Locate the cell with the specified text and output its (X, Y) center coordinate. 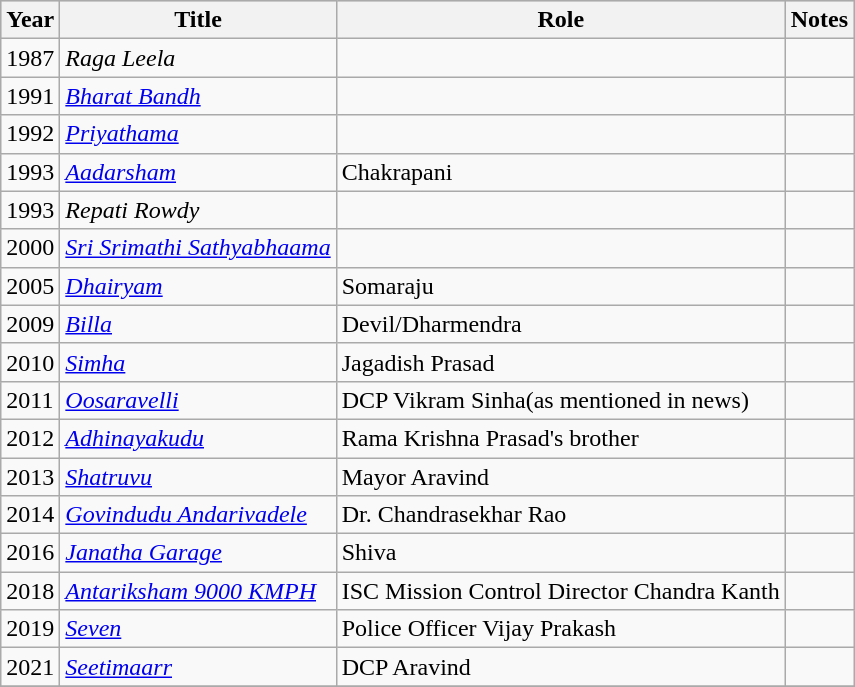
2014 (30, 515)
2019 (30, 629)
2009 (30, 324)
DCP Vikram Sinha(as mentioned in news) (560, 400)
1992 (30, 134)
1987 (30, 58)
Priyathama (198, 134)
Devil/Dharmendra (560, 324)
Repati Rowdy (198, 210)
Raga Leela (198, 58)
Simha (198, 362)
2000 (30, 248)
Rama Krishna Prasad's brother (560, 438)
Notes (819, 20)
2010 (30, 362)
Antariksham 9000 KMPH (198, 591)
Seetimaarr (198, 667)
2013 (30, 477)
Sri Srimathi Sathyabhaama (198, 248)
Dr. Chandrasekhar Rao (560, 515)
Mayor Aravind (560, 477)
Somaraju (560, 286)
Billa (198, 324)
2011 (30, 400)
2012 (30, 438)
Police Officer Vijay Prakash (560, 629)
Role (560, 20)
Seven (198, 629)
Title (198, 20)
Janatha Garage (198, 553)
2016 (30, 553)
Adhinayakudu (198, 438)
1991 (30, 96)
ISC Mission Control Director Chandra Kanth (560, 591)
2005 (30, 286)
DCP Aravind (560, 667)
Chakrapani (560, 172)
Shatruvu (198, 477)
2018 (30, 591)
Bharat Bandh (198, 96)
Govindudu Andarivadele (198, 515)
2021 (30, 667)
Jagadish Prasad (560, 362)
Oosaravelli (198, 400)
Year (30, 20)
Shiva (560, 553)
Dhairyam (198, 286)
Aadarsham (198, 172)
